Determine the (x, y) coordinate at the center of the cell enclosing the given text.  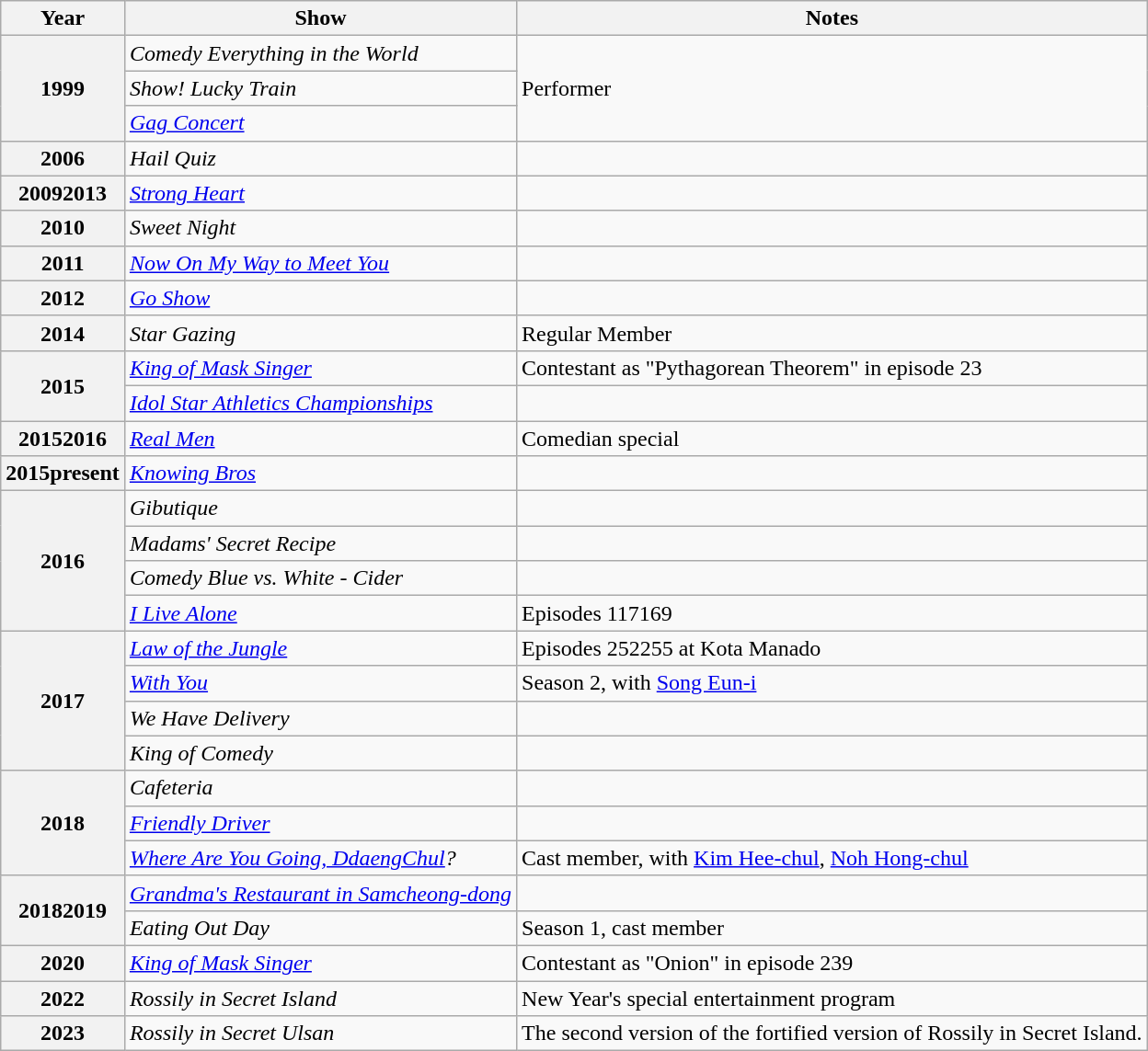
20092013 (63, 193)
Notes (832, 18)
Year (63, 18)
2018 (63, 823)
The second version of the fortified version of Rossily in Secret Island. (832, 1034)
Eating Out Day (320, 928)
Idol Star Athletics Championships (320, 403)
Cast member, with Kim Hee-chul, Noh Hong-chul (832, 858)
Knowing Bros (320, 474)
New Year's special entertainment program (832, 998)
Show! Lucky Train (320, 88)
Gag Concert (320, 123)
2020 (63, 963)
Season 2, with Song Eun-i (832, 683)
2015 (63, 385)
1999 (63, 88)
2017 (63, 701)
Now On My Way to Meet You (320, 263)
Season 1, cast member (832, 928)
Go Show (320, 298)
Where Are You Going, DdaengChul? (320, 858)
We Have Delivery (320, 718)
Hail Quiz (320, 158)
2010 (63, 228)
20182019 (63, 910)
Comedian special (832, 439)
2015present (63, 474)
Cafeteria (320, 788)
With You (320, 683)
2006 (63, 158)
Comedy Everything in the World (320, 53)
Madams' Secret Recipe (320, 543)
Rossily in Secret Ulsan (320, 1034)
Real Men (320, 439)
I Live Alone (320, 613)
King of Comedy (320, 753)
2012 (63, 298)
Contestant as "Onion" in episode 239 (832, 963)
Performer (832, 88)
Grandma's Restaurant in Samcheong-dong (320, 893)
Strong Heart (320, 193)
2016 (63, 561)
2022 (63, 998)
Sweet Night (320, 228)
2023 (63, 1034)
Star Gazing (320, 333)
Contestant as "Pythagorean Theorem" in episode 23 (832, 368)
Friendly Driver (320, 823)
Rossily in Secret Island (320, 998)
2011 (63, 263)
20152016 (63, 439)
Episodes 252255 at Kota Manado (832, 648)
Gibutique (320, 508)
Law of the Jungle (320, 648)
Comedy Blue vs. White - Cider (320, 578)
2014 (63, 333)
Episodes 117169 (832, 613)
Show (320, 18)
Regular Member (832, 333)
